Return the [x, y] coordinate for the center point of the cell that contains the specified text.  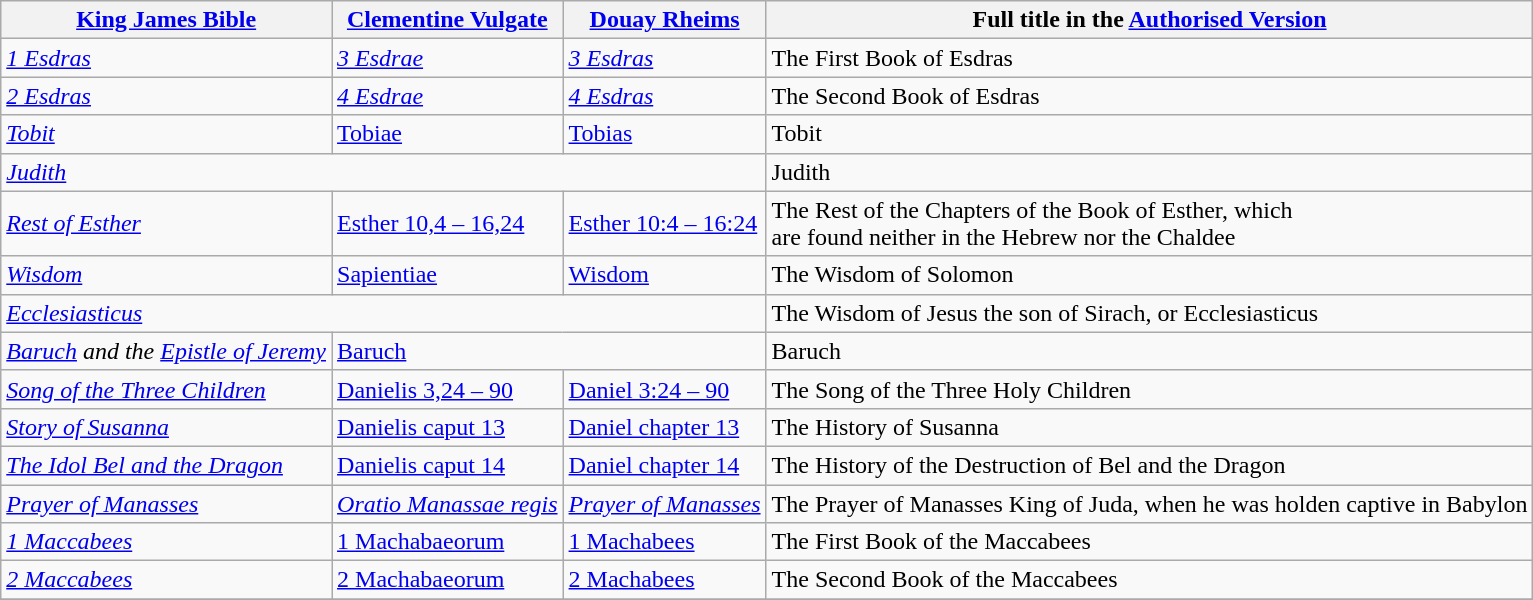
3 Esdrae [448, 58]
The Idol Bel and the Dragon [166, 465]
The History of Susanna [1150, 427]
2 Machabees [664, 580]
The Rest of the Chapters of the Book of Esther, which are found neither in the Hebrew nor the Chaldee [1150, 224]
The Wisdom of Jesus the son of Sirach, or Ecclesiasticus [1150, 313]
3 Esdras [664, 58]
Sapientiae [448, 275]
The History of the Destruction of Bel and the Dragon [1150, 465]
Clementine Vulgate [448, 20]
The Second Book of the Maccabees [1150, 580]
Daniel chapter 14 [664, 465]
1 Machabees [664, 542]
The Second Book of Esdras [1150, 96]
Rest of Esther [166, 224]
Tobiae [448, 134]
Danielis caput 13 [448, 427]
Esther 10:4 – 16:24 [664, 224]
The Prayer of Manasses King of Juda, when he was holden captive in Babylon [1150, 503]
1 Machabaeorum [448, 542]
King James Bible [166, 20]
The First Book of Esdras [1150, 58]
Baruch and the Epistle of Jeremy [166, 351]
2 Esdras [166, 96]
Song of the Three Children [166, 389]
The Song of the Three Holy Children [1150, 389]
2 Maccabees [166, 580]
1 Esdras [166, 58]
The First Book of the Maccabees [1150, 542]
2 Machabaeorum [448, 580]
Oratio Manassae regis [448, 503]
4 Esdrae [448, 96]
Douay Rheims [664, 20]
1 Maccabees [166, 542]
Daniel chapter 13 [664, 427]
Story of Susanna [166, 427]
Danielis caput 14 [448, 465]
4 Esdras [664, 96]
Full title in the Authorised Version [1150, 20]
Daniel 3:24 – 90 [664, 389]
Esther 10,4 – 16,24 [448, 224]
Tobias [664, 134]
The Wisdom of Solomon [1150, 275]
Danielis 3,24 – 90 [448, 389]
Ecclesiasticus [384, 313]
